From the cell containing the given text, extract its center point as [X, Y] coordinate. 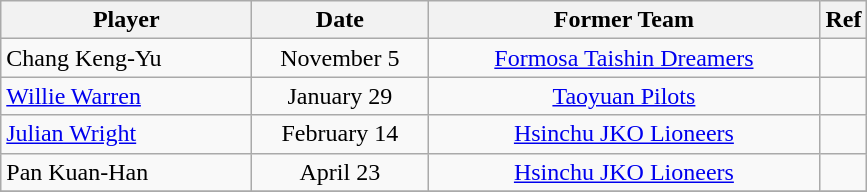
November 5 [340, 58]
Date [340, 20]
January 29 [340, 96]
Taoyuan Pilots [624, 96]
Ref [844, 20]
Chang Keng-Yu [126, 58]
February 14 [340, 134]
Willie Warren [126, 96]
Player [126, 20]
Pan Kuan-Han [126, 172]
Former Team [624, 20]
Formosa Taishin Dreamers [624, 58]
Julian Wright [126, 134]
April 23 [340, 172]
